Provide the (X, Y) coordinate of the cell's center where the given text is located.  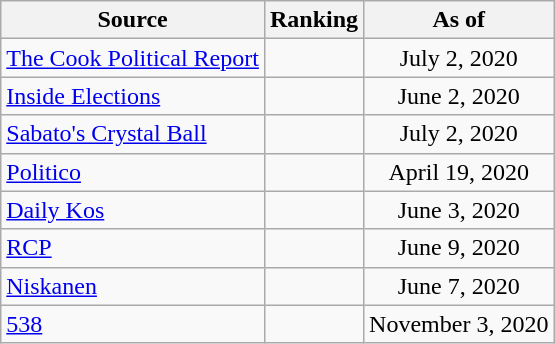
June 9, 2020 (459, 248)
RCP (133, 248)
Source (133, 20)
Inside Elections (133, 96)
June 3, 2020 (459, 210)
Sabato's Crystal Ball (133, 134)
June 2, 2020 (459, 96)
As of (459, 20)
June 7, 2020 (459, 286)
November 3, 2020 (459, 324)
April 19, 2020 (459, 172)
Politico (133, 172)
The Cook Political Report (133, 58)
Daily Kos (133, 210)
Ranking (314, 20)
Niskanen (133, 286)
538 (133, 324)
